Pinpoint the cell where the given text exists, returning its (X, Y) midpoint coordinate. 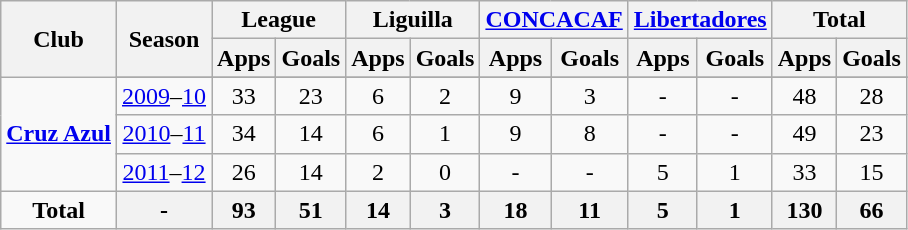
Liguilla (413, 20)
League (279, 20)
15 (872, 172)
Cruz Azul (59, 134)
2009–10 (164, 96)
18 (516, 210)
130 (804, 210)
48 (804, 96)
2010–11 (164, 134)
Season (164, 39)
34 (244, 134)
11 (590, 210)
51 (311, 210)
66 (872, 210)
26 (244, 172)
Libertadores (700, 20)
28 (872, 96)
49 (804, 134)
93 (244, 210)
Club (59, 39)
2011–12 (164, 172)
CONCACAF (554, 20)
8 (590, 134)
0 (445, 172)
